Find where the given text appears and provide that cell's center as [X, Y] coordinate. 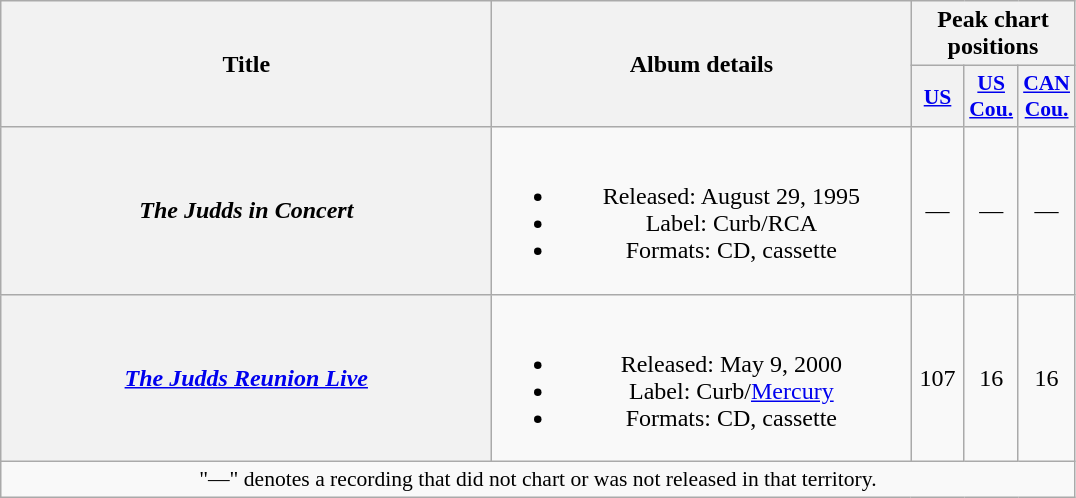
The Judds Reunion Live [246, 378]
Album details [702, 64]
The Judds in Concert [246, 210]
Released: May 9, 2000Label: Curb/MercuryFormats: CD, cassette [702, 378]
107 [938, 378]
Title [246, 64]
CANCou. [1046, 96]
US [938, 96]
USCou. [991, 96]
"—" denotes a recording that did not chart or was not released in that territory. [538, 479]
Peak chartpositions [993, 34]
Released: August 29, 1995Label: Curb/RCAFormats: CD, cassette [702, 210]
